Output the (X, Y) coordinate of the center of the cell containing the given text.  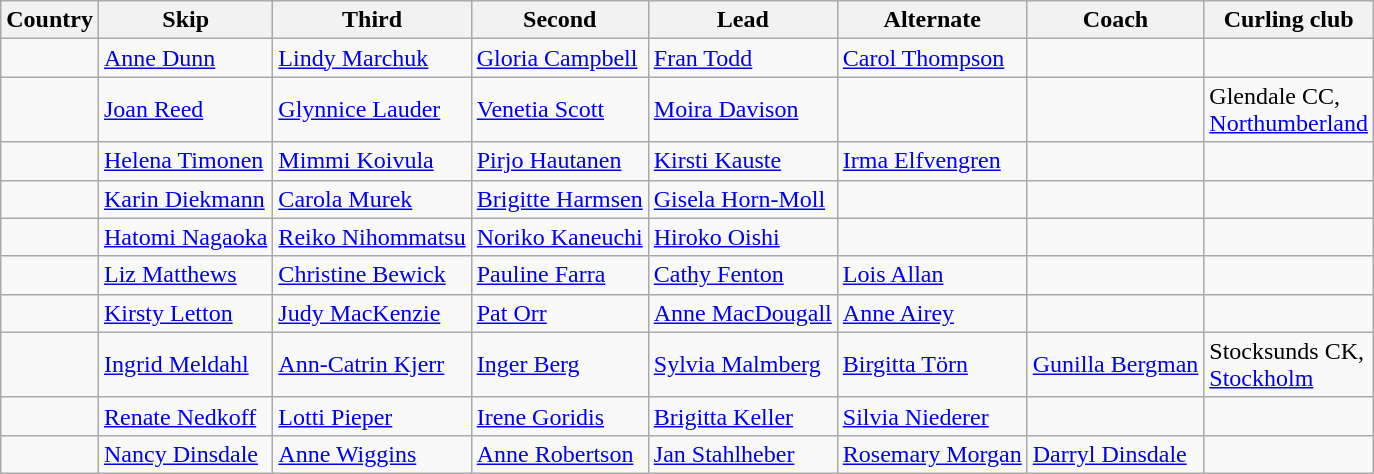
Glendale CC,Northumberland (1289, 110)
Carol Thompson (932, 58)
Anne Wiggins (372, 454)
Fran Todd (742, 58)
Lead (742, 20)
Venetia Scott (560, 110)
Hatomi Nagaoka (185, 237)
Rosemary Morgan (932, 454)
Renate Nedkoff (185, 416)
Jan Stahlheber (742, 454)
Nancy Dinsdale (185, 454)
Noriko Kaneuchi (560, 237)
Helena Timonen (185, 161)
Lindy Marchuk (372, 58)
Glynnice Lauder (372, 110)
Darryl Dinsdale (1116, 454)
Gloria Campbell (560, 58)
Hiroko Oishi (742, 237)
Silvia Niederer (932, 416)
Moira Davison (742, 110)
Irma Elfvengren (932, 161)
Carola Murek (372, 199)
Third (372, 20)
Stocksunds CK,Stockholm (1289, 364)
Brigitte Harmsen (560, 199)
Sylvia Malmberg (742, 364)
Lotti Pieper (372, 416)
Coach (1116, 20)
Pauline Farra (560, 275)
Anne Airey (932, 313)
Cathy Fenton (742, 275)
Country (50, 20)
Anne Robertson (560, 454)
Liz Matthews (185, 275)
Mimmi Koivula (372, 161)
Birgitta Törn (932, 364)
Christine Bewick (372, 275)
Alternate (932, 20)
Brigitta Keller (742, 416)
Kirsty Letton (185, 313)
Curling club (1289, 20)
Ingrid Meldahl (185, 364)
Gisela Horn-Moll (742, 199)
Judy MacKenzie (372, 313)
Inger Berg (560, 364)
Gunilla Bergman (1116, 364)
Ann-Catrin Kjerr (372, 364)
Pirjo Hautanen (560, 161)
Pat Orr (560, 313)
Kirsti Kauste (742, 161)
Anne Dunn (185, 58)
Second (560, 20)
Karin Diekmann (185, 199)
Reiko Nihommatsu (372, 237)
Irene Goridis (560, 416)
Anne MacDougall (742, 313)
Skip (185, 20)
Joan Reed (185, 110)
Lois Allan (932, 275)
